Capture the cell that displays the provided text and extract its (X, Y) central coordinate. 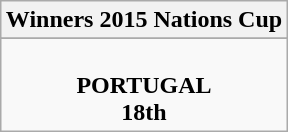
Winners 2015 Nations Cup (144, 20)
PORTUGAL18th (144, 85)
